Pinpoint the cell where the given text exists, returning its (x, y) midpoint coordinate. 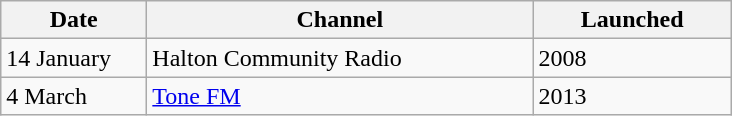
2008 (632, 58)
14 January (74, 58)
Halton Community Radio (340, 58)
Launched (632, 20)
Channel (340, 20)
Date (74, 20)
2013 (632, 96)
4 March (74, 96)
Tone FM (340, 96)
